Locate the cell with the specified text and output its [x, y] center coordinate. 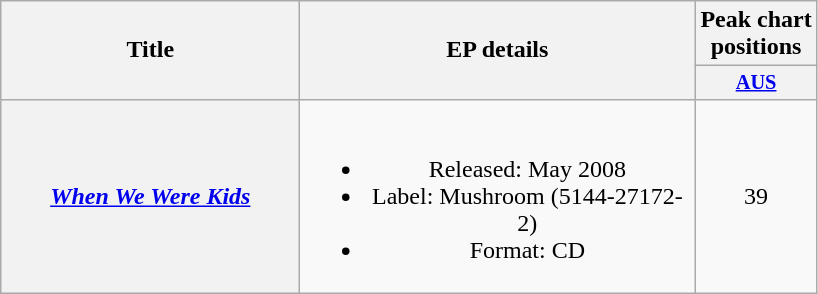
39 [756, 196]
Peak chartpositions [756, 34]
Title [150, 50]
AUS [756, 83]
When We Were Kids [150, 196]
Released: May 2008Label: Mushroom (5144-27172-2)Format: CD [498, 196]
EP details [498, 50]
